From the cell containing the given text, extract its center point as [X, Y] coordinate. 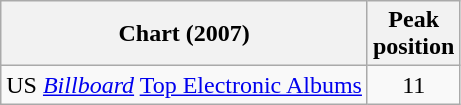
US Billboard Top Electronic Albums [184, 85]
Chart (2007) [184, 34]
11 [413, 85]
Peakposition [413, 34]
